Extract the [X, Y] coordinate from the center of the cell holding the provided text.  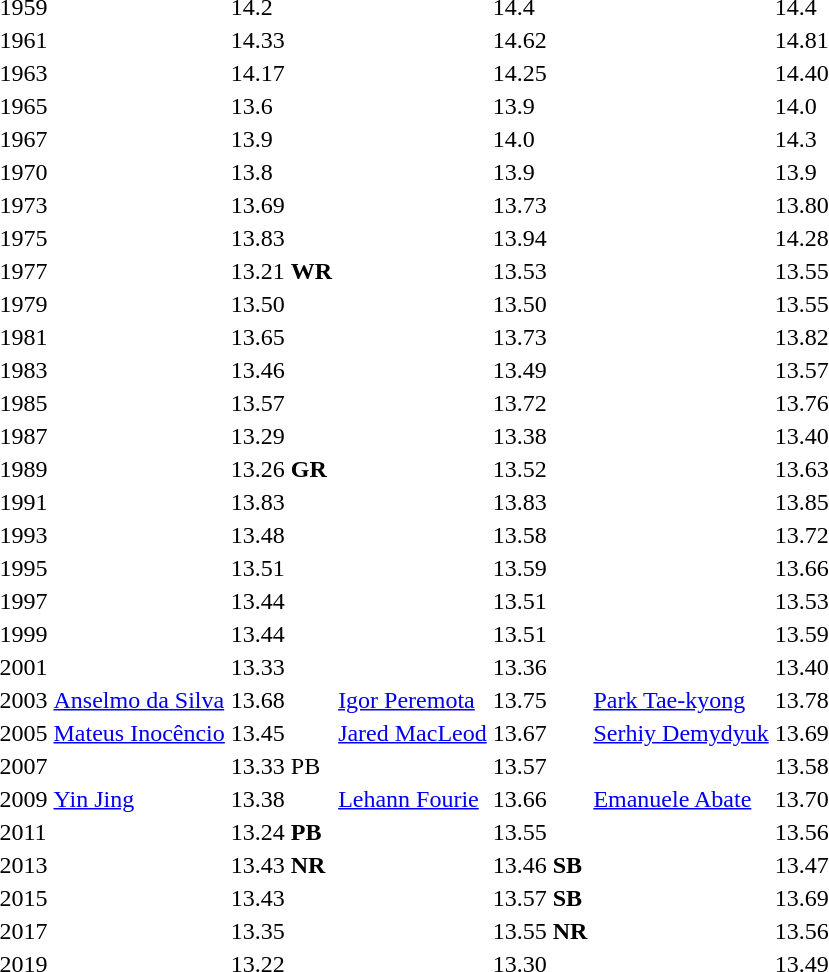
13.45 [281, 733]
13.67 [540, 733]
13.59 [540, 568]
14.17 [281, 73]
13.69 [281, 205]
14.33 [281, 40]
13.35 [281, 931]
13.46 SB [540, 865]
13.94 [540, 238]
Emanuele Abate [681, 799]
13.6 [281, 106]
13.49 [540, 370]
13.33 [281, 667]
13.21 WR [281, 271]
13.36 [540, 667]
Lehann Fourie [413, 799]
13.58 [540, 535]
13.72 [540, 403]
13.29 [281, 436]
13.43 [281, 898]
13.46 [281, 370]
14.62 [540, 40]
13.68 [281, 700]
Serhiy Demydyuk [681, 733]
13.57 SB [540, 898]
13.33 PB [281, 766]
14.25 [540, 73]
13.8 [281, 172]
13.24 PB [281, 832]
13.75 [540, 700]
13.26 GR [281, 469]
13.55 [540, 832]
13.55 NR [540, 931]
14.0 [540, 139]
13.52 [540, 469]
Park Tae-kyong [681, 700]
13.43 NR [281, 865]
Anselmo da Silva [139, 700]
13.53 [540, 271]
13.66 [540, 799]
Mateus Inocêncio [139, 733]
Yin Jing [139, 799]
Jared MacLeod [413, 733]
Igor Peremota [413, 700]
13.65 [281, 337]
13.48 [281, 535]
